Pinpoint the cell where the given text exists, returning its [x, y] midpoint coordinate. 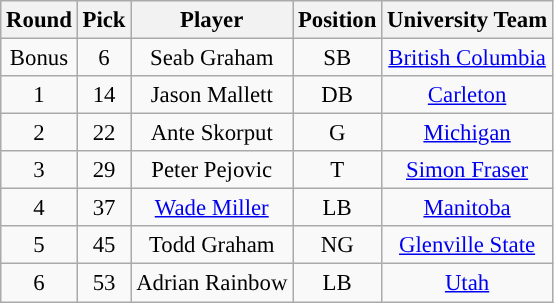
G [338, 133]
14 [104, 95]
NG [338, 245]
Peter Pejovic [212, 170]
Utah [468, 283]
Round [39, 20]
Carleton [468, 95]
37 [104, 208]
Wade Miller [212, 208]
Pick [104, 20]
Simon Fraser [468, 170]
45 [104, 245]
T [338, 170]
29 [104, 170]
Manitoba [468, 208]
Player [212, 20]
Todd Graham [212, 245]
British Columbia [468, 58]
53 [104, 283]
4 [39, 208]
Seab Graham [212, 58]
SB [338, 58]
Position [338, 20]
Bonus [39, 58]
1 [39, 95]
Jason Mallett [212, 95]
University Team [468, 20]
Ante Skorput [212, 133]
Glenville State [468, 245]
5 [39, 245]
Michigan [468, 133]
2 [39, 133]
Adrian Rainbow [212, 283]
3 [39, 170]
DB [338, 95]
22 [104, 133]
